Provide the (x, y) coordinate of the cell's center where the given text is located.  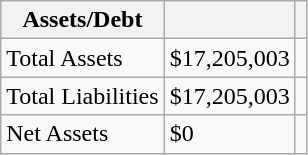
$0 (230, 134)
Total Liabilities (82, 96)
Total Assets (82, 58)
Assets/Debt (82, 20)
Net Assets (82, 134)
